From the cell containing the given text, extract its center point as [x, y] coordinate. 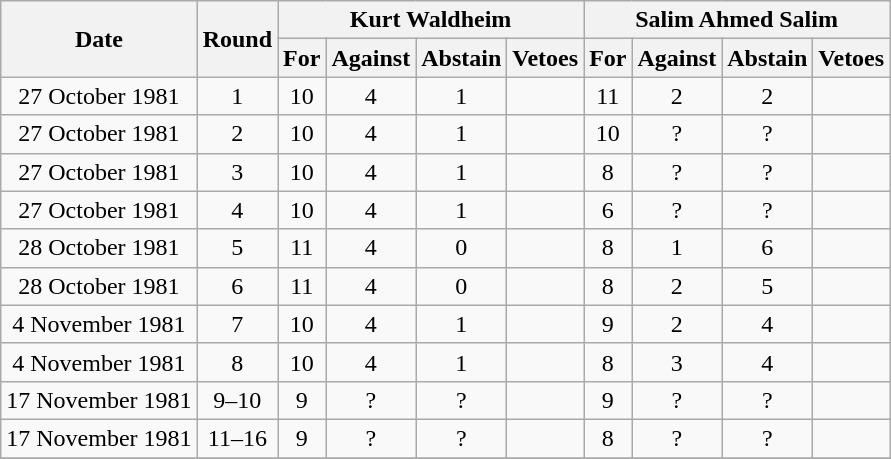
7 [237, 324]
11–16 [237, 438]
Salim Ahmed Salim [737, 20]
9–10 [237, 400]
Round [237, 39]
Kurt Waldheim [431, 20]
Date [99, 39]
